Capture the cell that displays the provided text and extract its [x, y] central coordinate. 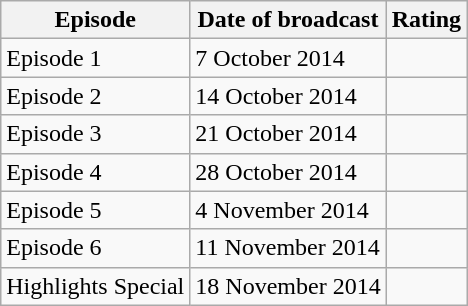
Episode 3 [96, 134]
Rating [426, 20]
Episode 2 [96, 96]
Episode 6 [96, 248]
28 October 2014 [288, 172]
Highlights Special [96, 286]
Episode 1 [96, 58]
7 October 2014 [288, 58]
Episode [96, 20]
18 November 2014 [288, 286]
Episode 4 [96, 172]
21 October 2014 [288, 134]
4 November 2014 [288, 210]
Date of broadcast [288, 20]
Episode 5 [96, 210]
11 November 2014 [288, 248]
14 October 2014 [288, 96]
